Output the (X, Y) coordinate of the center of the cell containing the given text.  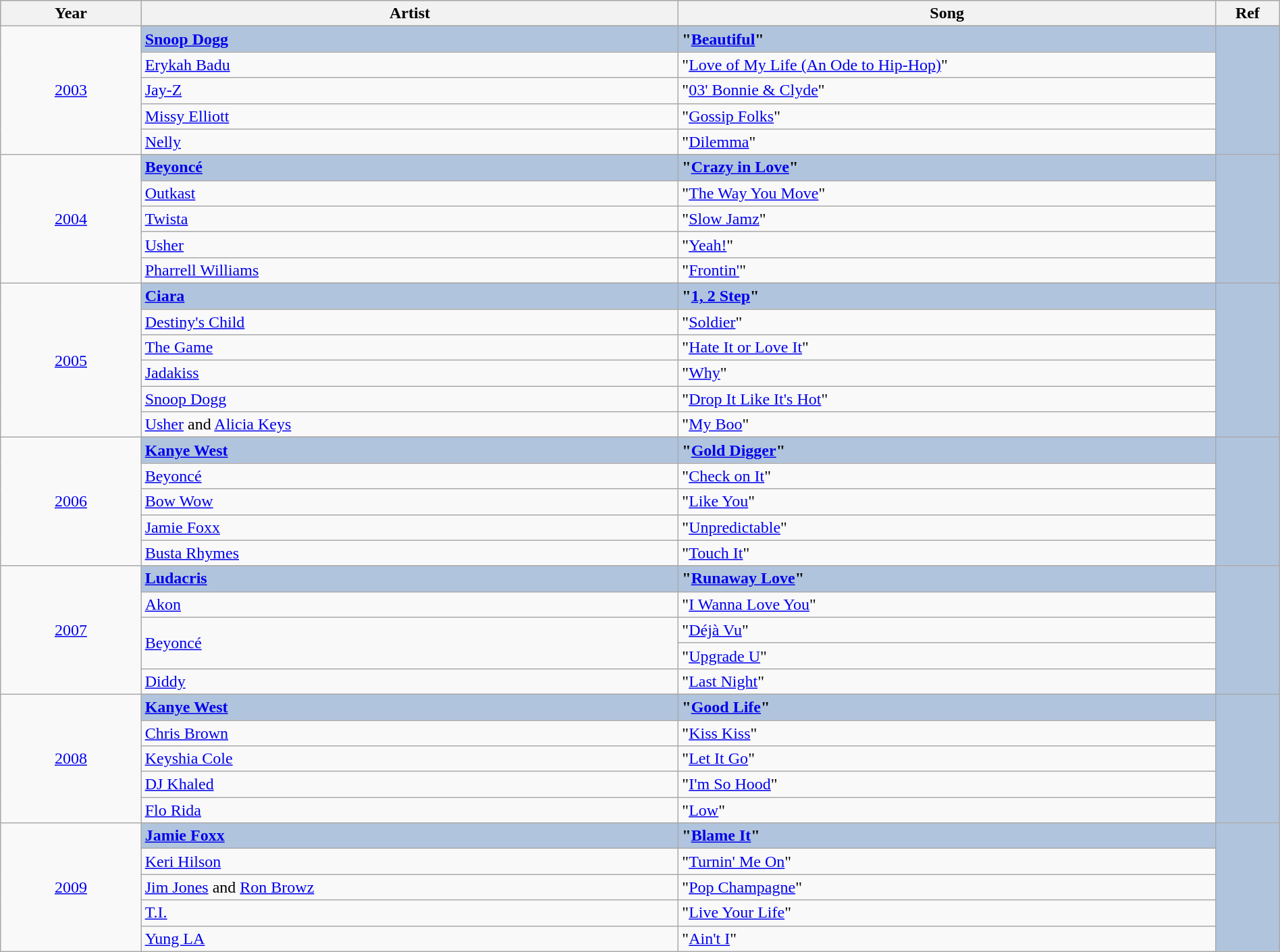
"Upgrade U" (947, 656)
"Love of My Life (An Ode to Hip-Hop)" (947, 65)
Outkast (410, 193)
"Let It Go" (947, 759)
"Gold Digger" (947, 450)
Twista (410, 219)
Chris Brown (410, 733)
"Last Night" (947, 681)
2009 (71, 887)
"I Wanna Love You" (947, 604)
"Dilemma" (947, 142)
Jim Jones and Ron Browz (410, 887)
Erykah Badu (410, 65)
The Game (410, 348)
"Low" (947, 810)
T.I. (410, 913)
Song (947, 14)
"Kiss Kiss" (947, 733)
"Yeah!" (947, 244)
2003 (71, 90)
Yung LA (410, 938)
"Pop Champagne" (947, 887)
"Good Life" (947, 707)
"Hate It or Love It" (947, 348)
2006 (71, 502)
Usher and Alicia Keys (410, 425)
2008 (71, 758)
Jay-Z (410, 90)
Missy Elliott (410, 116)
"03' Bonnie & Clyde" (947, 90)
"Why" (947, 373)
Destiny's Child (410, 322)
Flo Rida (410, 810)
Ciara (410, 296)
"Touch It" (947, 553)
2005 (71, 360)
"Beautiful" (947, 39)
"Frontin'" (947, 270)
Keyshia Cole (410, 759)
Year (71, 14)
"Crazy in Love" (947, 167)
"Runaway Love" (947, 579)
"Unpredictable" (947, 527)
Akon (410, 604)
Usher (410, 244)
"Like You" (947, 502)
"Drop It Like It's Hot" (947, 399)
DJ Khaled (410, 785)
Busta Rhymes (410, 553)
"Déjà Vu" (947, 630)
"I'm So Hood" (947, 785)
"Ain't I" (947, 938)
Artist (410, 14)
2007 (71, 630)
Pharrell Williams (410, 270)
"The Way You Move" (947, 193)
2004 (71, 219)
"Turnin' Me On" (947, 862)
"Gossip Folks" (947, 116)
"Check on It" (947, 476)
Ref (1248, 14)
Nelly (410, 142)
Diddy (410, 681)
Keri Hilson (410, 862)
"Live Your Life" (947, 913)
"1, 2 Step" (947, 296)
Bow Wow (410, 502)
"My Boo" (947, 425)
"Slow Jamz" (947, 219)
"Blame It" (947, 836)
Jadakiss (410, 373)
"Soldier" (947, 322)
Ludacris (410, 579)
